Return [x, y] of the center of cell containing provided text 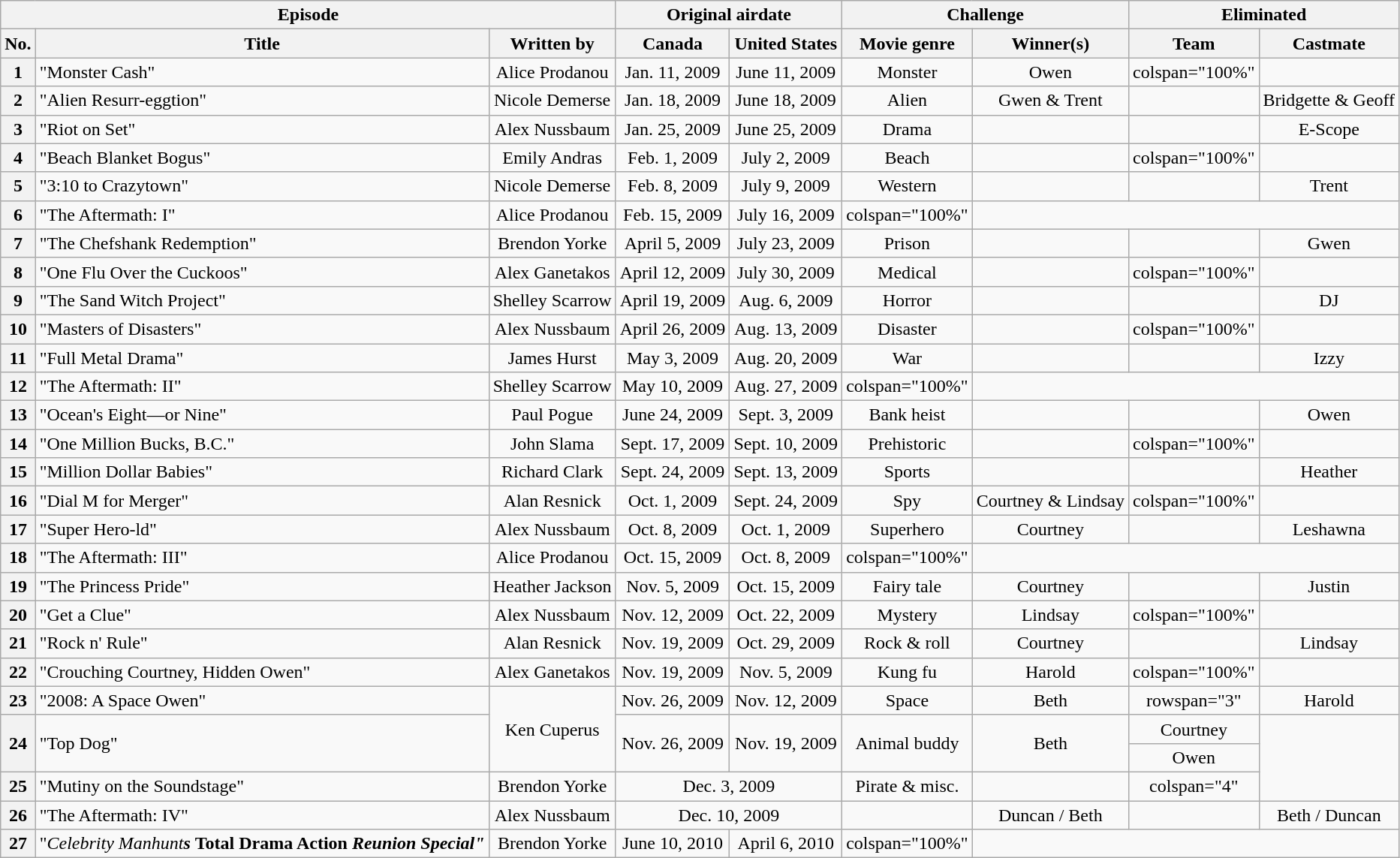
"One Flu Over the Cuckoos" [262, 272]
Western [908, 186]
"The Aftermath: I" [262, 215]
July 30, 2009 [786, 272]
Sept. 13, 2009 [786, 472]
15 [18, 472]
colspan="4" [1194, 786]
"The Sand Witch Project" [262, 300]
Feb. 15, 2009 [673, 215]
Courtney & Lindsay [1050, 501]
18 [18, 558]
Superhero [908, 529]
Winner(s) [1050, 44]
Canada [673, 44]
13 [18, 415]
"Super Hero-ld" [262, 529]
11 [18, 358]
Richard Clark [552, 472]
Animal buddy [908, 743]
Medical [908, 272]
Oct. 29, 2009 [786, 643]
"The Chefshank Redemption" [262, 243]
Challenge [986, 15]
Fairy tale [908, 586]
"The Aftermath: II" [262, 387]
"The Aftermath: IV" [262, 814]
"Alien Resurr-eggtion" [262, 101]
25 [18, 786]
rowspan="3" [1194, 700]
27 [18, 844]
July 9, 2009 [786, 186]
Pirate & misc. [908, 786]
Dec. 3, 2009 [728, 786]
James Hurst [552, 358]
Prison [908, 243]
9 [18, 300]
May 10, 2009 [673, 387]
United States [786, 44]
April 19, 2009 [673, 300]
Gwen [1329, 243]
Aug. 27, 2009 [786, 387]
"Rock n' Rule" [262, 643]
Prehistoric [908, 444]
Kung fu [908, 672]
Dec. 10, 2009 [728, 814]
Written by [552, 44]
5 [18, 186]
Gwen & Trent [1050, 101]
14 [18, 444]
8 [18, 272]
3 [18, 129]
Castmate [1329, 44]
Izzy [1329, 358]
Emily Andras [552, 158]
Aug. 20, 2009 [786, 358]
"Riot on Set" [262, 129]
"The Princess Pride" [262, 586]
April 26, 2009 [673, 329]
Aug. 6, 2009 [786, 300]
Spy [908, 501]
E-Scope [1329, 129]
1 [18, 72]
Horror [908, 300]
10 [18, 329]
Ken Cuperus [552, 729]
Mystery [908, 615]
6 [18, 215]
Rock & roll [908, 643]
2 [18, 101]
"2008: A Space Owen" [262, 700]
Title [262, 44]
Jan. 25, 2009 [673, 129]
"The Aftermath: III" [262, 558]
Eliminated [1264, 15]
16 [18, 501]
July 2, 2009 [786, 158]
"Dial M for Merger" [262, 501]
Heather [1329, 472]
Monster [908, 72]
June 24, 2009 [673, 415]
Movie genre [908, 44]
21 [18, 643]
Original airdate [728, 15]
John Slama [552, 444]
Aug. 13, 2009 [786, 329]
April 6, 2010 [786, 844]
20 [18, 615]
Alien [908, 101]
"Celebrity Manhunts Total Drama Action Reunion Special" [262, 844]
Justin [1329, 586]
June 25, 2009 [786, 129]
Beach [908, 158]
22 [18, 672]
"Top Dog" [262, 743]
"Crouching Courtney, Hidden Owen" [262, 672]
Oct. 22, 2009 [786, 615]
Sept. 3, 2009 [786, 415]
"Mutiny on the Soundstage" [262, 786]
"One Million Bucks, B.C." [262, 444]
"Full Metal Drama" [262, 358]
Sports [908, 472]
No. [18, 44]
"Million Dollar Babies" [262, 472]
Drama [908, 129]
12 [18, 387]
7 [18, 243]
"Monster Cash" [262, 72]
Episode [308, 15]
Sept. 10, 2009 [786, 444]
"Beach Blanket Bogus" [262, 158]
Trent [1329, 186]
Leshawna [1329, 529]
"Masters of Disasters" [262, 329]
"Ocean's Eight—or Nine" [262, 415]
Sept. 17, 2009 [673, 444]
24 [18, 743]
Feb. 8, 2009 [673, 186]
4 [18, 158]
Paul Pogue [552, 415]
19 [18, 586]
Feb. 1, 2009 [673, 158]
Heather Jackson [552, 586]
Beth / Duncan [1329, 814]
April 5, 2009 [673, 243]
May 3, 2009 [673, 358]
Bridgette & Geoff [1329, 101]
17 [18, 529]
"3:10 to Crazytown" [262, 186]
Jan. 11, 2009 [673, 72]
23 [18, 700]
Duncan / Beth [1050, 814]
June 18, 2009 [786, 101]
Space [908, 700]
July 23, 2009 [786, 243]
July 16, 2009 [786, 215]
Team [1194, 44]
War [908, 358]
"Get a Clue" [262, 615]
June 10, 2010 [673, 844]
26 [18, 814]
Disaster [908, 329]
DJ [1329, 300]
April 12, 2009 [673, 272]
June 11, 2009 [786, 72]
Jan. 18, 2009 [673, 101]
Bank heist [908, 415]
